Pinpoint the cell where the given text exists, returning its [x, y] midpoint coordinate. 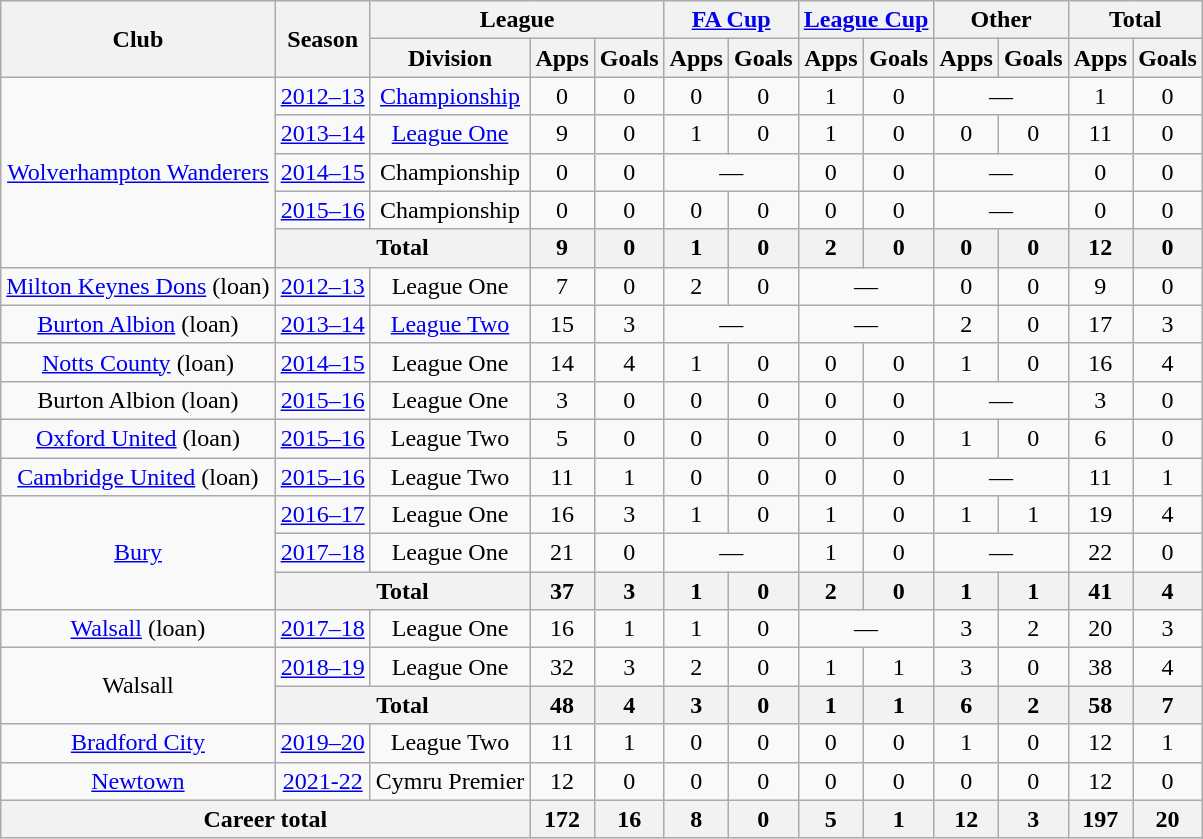
Cambridge United (loan) [138, 477]
Walsall [138, 686]
38 [1100, 667]
Cymru Premier [450, 781]
41 [1100, 591]
2019–20 [322, 743]
58 [1100, 705]
Club [138, 39]
Walsall (loan) [138, 629]
197 [1100, 819]
FA Cup [731, 20]
37 [562, 591]
14 [562, 362]
Notts County (loan) [138, 362]
2016–17 [322, 515]
15 [562, 324]
2021-22 [322, 781]
Career total [266, 819]
Bury [138, 553]
Milton Keynes Dons (loan) [138, 286]
19 [1100, 515]
Oxford United (loan) [138, 438]
21 [562, 553]
2018–19 [322, 667]
172 [562, 819]
22 [1100, 553]
Wolverhampton Wanderers [138, 172]
Other [1001, 20]
Division [450, 58]
8 [696, 819]
48 [562, 705]
Bradford City [138, 743]
32 [562, 667]
League [517, 20]
17 [1100, 324]
League Cup [866, 20]
Season [322, 39]
Newtown [138, 781]
